Scan for the cell matching the given text and deliver its (x, y) coordinate at center. 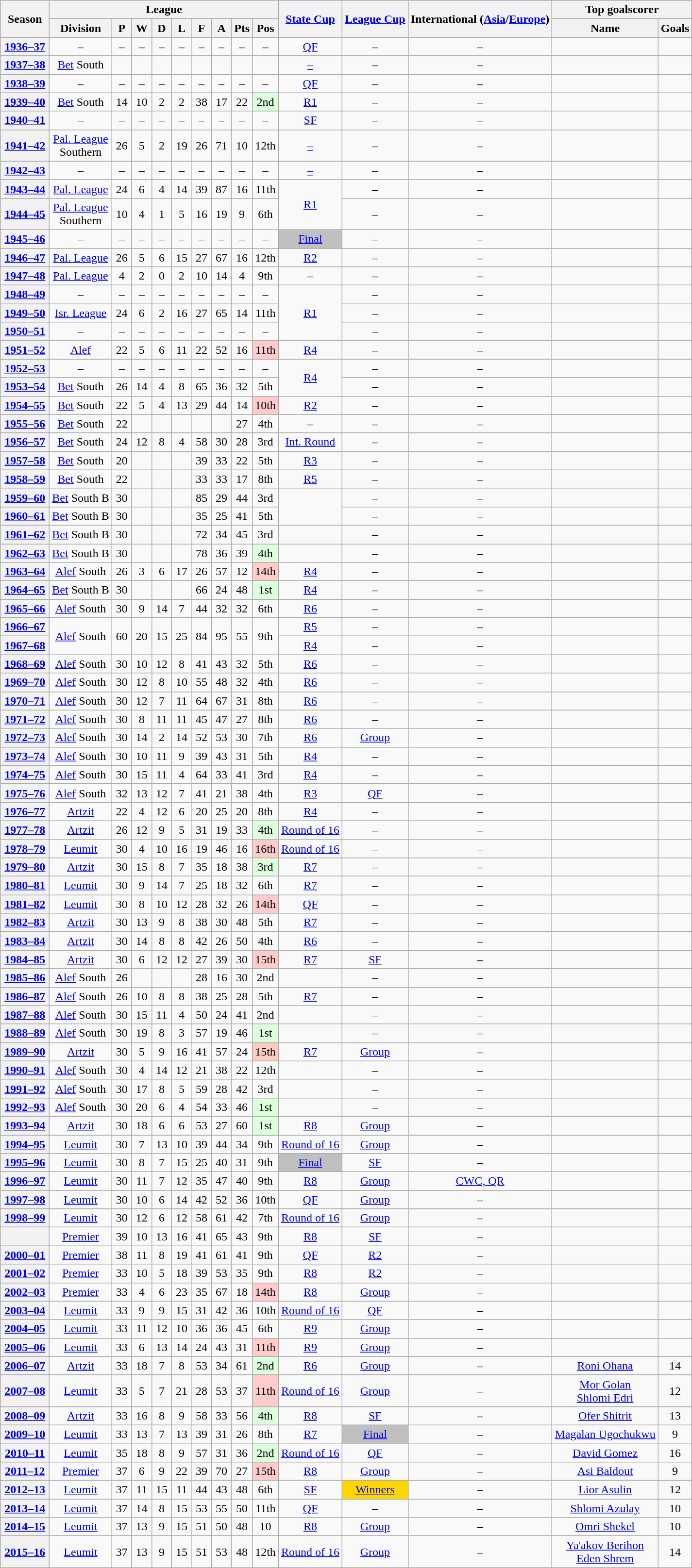
Pos (266, 28)
66 (201, 590)
1959–60 (25, 497)
Omri Shekel (605, 1527)
1946–47 (25, 258)
1982–83 (25, 923)
1983–84 (25, 941)
1989–90 (25, 1052)
Int. Round (310, 442)
1974–75 (25, 775)
Lior Asulin (605, 1490)
Season (25, 19)
2006–07 (25, 1366)
Alef (81, 350)
72 (201, 534)
P (121, 28)
1 (161, 214)
Magalan Ugochukwu (605, 1434)
1938–39 (25, 83)
95 (221, 636)
Division (81, 28)
1960–61 (25, 516)
Goals (675, 28)
1950–51 (25, 331)
1979–80 (25, 867)
Shlomi Azulay (605, 1508)
1968–69 (25, 664)
1997–98 (25, 1200)
71 (221, 146)
1943–44 (25, 189)
2012–13 (25, 1490)
2013–14 (25, 1508)
1981–82 (25, 904)
1945–46 (25, 239)
1952–53 (25, 368)
1941–42 (25, 146)
59 (201, 1089)
1998–99 (25, 1218)
2014–15 (25, 1527)
1937–38 (25, 65)
1985–86 (25, 978)
F (201, 28)
Roni Ohana (605, 1366)
2010–11 (25, 1452)
1944–45 (25, 214)
16th (266, 849)
85 (201, 497)
1939–40 (25, 102)
2004–05 (25, 1329)
84 (201, 636)
2007–08 (25, 1391)
1991–92 (25, 1089)
2008–09 (25, 1416)
1992–93 (25, 1107)
State Cup (310, 19)
2009–10 (25, 1434)
1957–58 (25, 461)
1973–74 (25, 756)
Ya'akov BerihonEden Shrem (605, 1552)
CWC, QR (480, 1181)
1987–88 (25, 1015)
1967–68 (25, 645)
70 (221, 1471)
1990–91 (25, 1070)
87 (221, 189)
1949–50 (25, 313)
1964–65 (25, 590)
1980–81 (25, 886)
1995–96 (25, 1163)
56 (242, 1416)
2015–16 (25, 1552)
1953–54 (25, 387)
International (Asia/Europe) (480, 19)
1971–72 (25, 719)
1978–79 (25, 849)
1958–59 (25, 479)
Asi Baldout (605, 1471)
1954–55 (25, 405)
1966–67 (25, 627)
1984–85 (25, 959)
54 (201, 1107)
A (221, 28)
Ofer Shitrit (605, 1416)
Top goalscorer (622, 10)
2000–01 (25, 1255)
Pts (242, 28)
1963–64 (25, 572)
1996–97 (25, 1181)
1942–43 (25, 170)
W (142, 28)
1965–66 (25, 609)
2003–04 (25, 1310)
1962–63 (25, 553)
2011–12 (25, 1471)
1936–37 (25, 47)
1972–73 (25, 738)
1970–71 (25, 701)
1956–57 (25, 442)
1947–48 (25, 276)
1975–76 (25, 793)
1976–77 (25, 811)
1988–89 (25, 1033)
1951–52 (25, 350)
0 (161, 276)
78 (201, 553)
Isr. League (81, 313)
Winners (375, 1490)
1993–94 (25, 1125)
1955–56 (25, 424)
League (164, 10)
Mor GolanShlomi Edri (605, 1391)
1961–62 (25, 534)
1969–70 (25, 682)
1948–49 (25, 295)
2002–03 (25, 1292)
1986–87 (25, 996)
1940–41 (25, 120)
League Cup (375, 19)
23 (182, 1292)
David Gomez (605, 1452)
2001–02 (25, 1273)
1994–95 (25, 1144)
L (182, 28)
D (161, 28)
1977–78 (25, 830)
Name (605, 28)
2005–06 (25, 1347)
